Identify which cell holds the provided text, then report its (x, y) central coordinate. 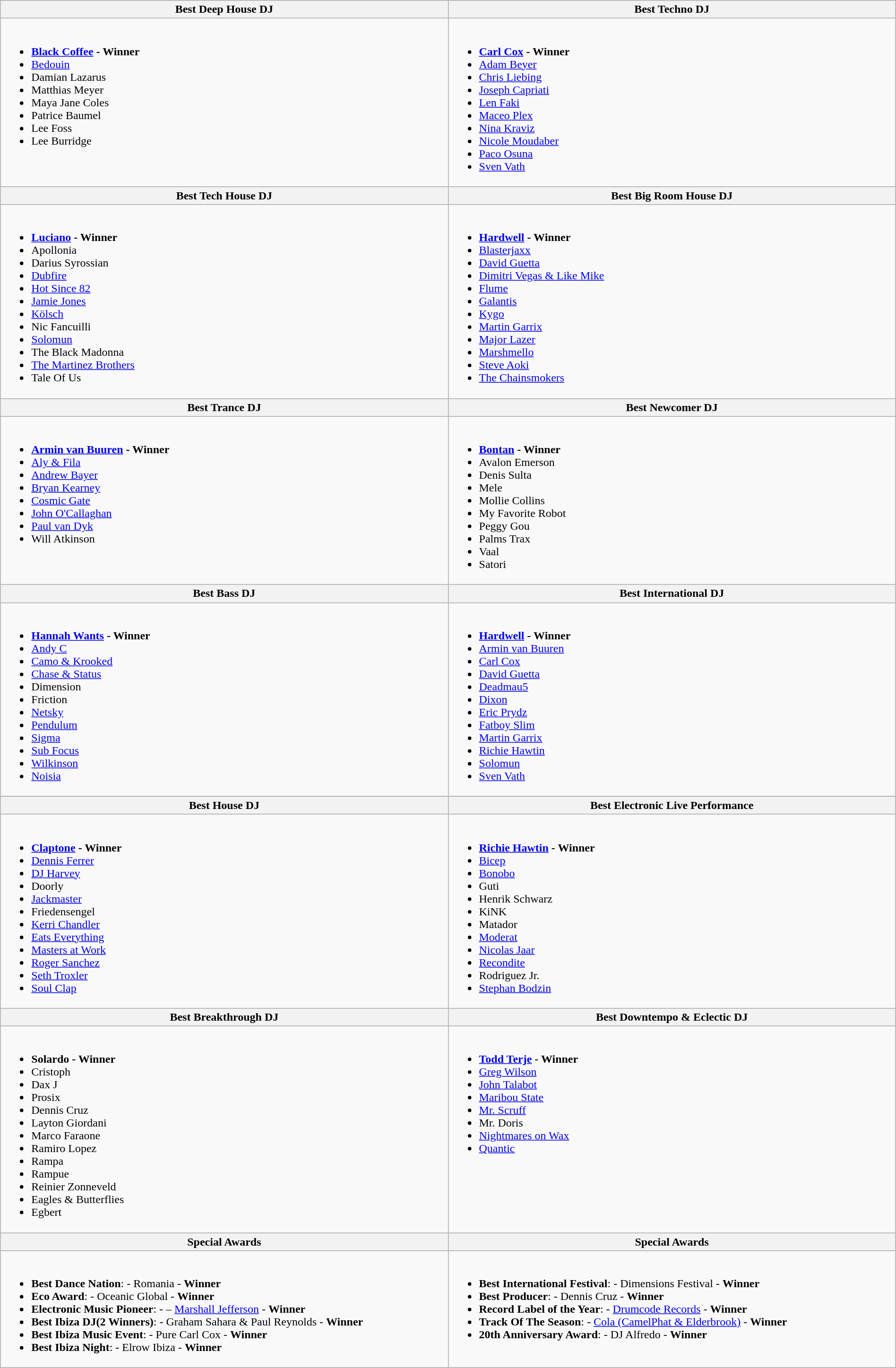
Hannah Wants - WinnerAndy CCamo & KrookedChase & StatusDimensionFrictionNetskyPendulumSigmaSub FocusWilkinsonNoisia (224, 699)
Hardwell - WinnerBlasterjaxxDavid GuettaDimitri Vegas & Like MikeFlumeGalantisKygoMartin GarrixMajor LazerMarshmelloSteve AokiThe Chainsmokers (672, 301)
Richie Hawtin - WinnerBicepBonoboGutiHenrik SchwarzKiNKMatadorModeratNicolas JaarReconditeRodriguez Jr.Stephan Bodzin (672, 911)
Best International DJ (672, 594)
Best House DJ (224, 805)
Carl Cox - WinnerAdam BeyerChris LiebingJoseph CapriatiLen FakiMaceo PlexNina KravizNicole MoudaberPaco OsunaSven Vath (672, 103)
Best Tech House DJ (224, 196)
Best Big Room House DJ (672, 196)
Best Deep House DJ (224, 9)
Best Electronic Live Performance (672, 805)
Luciano - WinnerApolloniaDarius SyrossianDubfireHot Since 82Jamie JonesKölschNic FancuilliSolomunThe Black MadonnaThe Martinez BrothersTale Of Us (224, 301)
Black Coffee - WinnerBedouinDamian LazarusMatthias MeyerMaya Jane ColesPatrice BaumelLee FossLee Burridge (224, 103)
Bontan - WinnerAvalon EmersonDenis SultaMeleMollie CollinsMy Favorite RobotPeggy GouPalms TraxVaalSatori (672, 500)
Claptone - WinnerDennis FerrerDJ HarveyDoorlyJackmasterFriedensengelKerri ChandlerEats EverythingMasters at WorkRoger SanchezSeth TroxlerSoul Clap (224, 911)
Best Trance DJ (224, 407)
Todd Terje - WinnerGreg WilsonJohn TalabotMaribou StateMr. ScruffMr. DorisNightmares on WaxQuantic (672, 1129)
Armin van Buuren - WinnerAly & FilaAndrew BayerBryan KearneyCosmic GateJohn O'CallaghanPaul van DykWill Atkinson (224, 500)
Best Bass DJ (224, 594)
Hardwell - WinnerArmin van BuurenCarl CoxDavid GuettaDeadmau5DixonEric PrydzFatboy SlimMartin GarrixRichie HawtinSolomunSven Vath (672, 699)
Best Breakthrough DJ (224, 1017)
Best Downtempo & Eclectic DJ (672, 1017)
Best Techno DJ (672, 9)
Solardo - WinnerCristophDax JProsixDennis CruzLayton GiordaniMarco FaraoneRamiro LopezRampaRampueReinier ZonneveldEagles & ButterfliesEgbert (224, 1129)
Best Newcomer DJ (672, 407)
